Return [X, Y] of the center of cell containing provided text 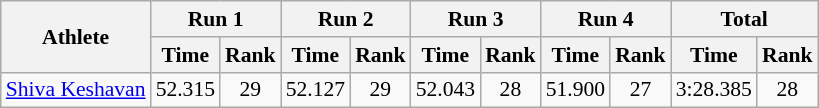
Run 1 [216, 19]
52.315 [186, 90]
51.900 [576, 90]
Athlete [76, 36]
Total [744, 19]
52.127 [316, 90]
52.043 [446, 90]
27 [640, 90]
Run 3 [476, 19]
Run 4 [606, 19]
Shiva Keshavan [76, 90]
Run 2 [346, 19]
3:28.385 [714, 90]
